Return (x, y) of the center of cell containing provided text 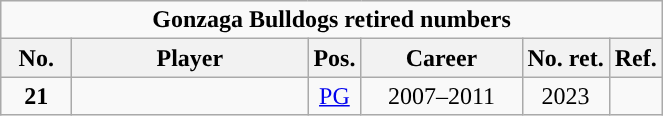
Ref. (636, 58)
21 (36, 96)
PG (334, 96)
Career (442, 58)
2007–2011 (442, 96)
Pos. (334, 58)
Gonzaga Bulldogs retired numbers (332, 20)
No. ret. (566, 58)
2023 (566, 96)
No. (36, 58)
Player (190, 58)
